Provide the [x, y] coordinate of the cell's center where the given text is located.  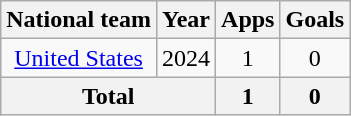
Apps [248, 20]
2024 [186, 58]
Total [108, 96]
United States [79, 58]
National team [79, 20]
Year [186, 20]
Goals [315, 20]
